Identify which cell holds the provided text, then report its (X, Y) central coordinate. 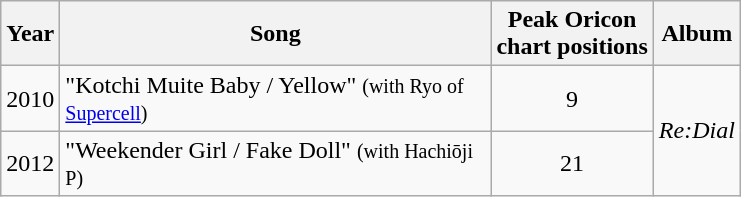
2010 (30, 98)
Peak Oricon chart positions (572, 34)
Album (696, 34)
9 (572, 98)
21 (572, 164)
Year (30, 34)
"Kotchi Muite Baby / Yellow" (with Ryo of Supercell) (276, 98)
Re:Dial (696, 131)
"Weekender Girl / Fake Doll" (with Hachiōji P) (276, 164)
Song (276, 34)
2012 (30, 164)
